Extract the [X, Y] coordinate from the center of the cell holding the provided text.  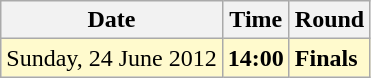
14:00 [256, 58]
Time [256, 20]
Finals [329, 58]
Date [112, 20]
Sunday, 24 June 2012 [112, 58]
Round [329, 20]
